Extract the (X, Y) coordinate from the center of the cell holding the provided text.  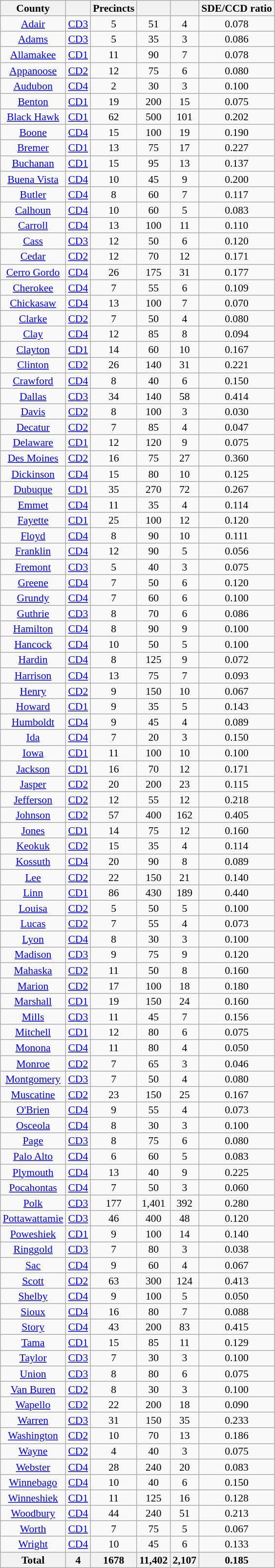
Plymouth (33, 1172)
430 (153, 893)
0.060 (236, 1188)
Butler (33, 195)
Grundy (33, 598)
Fremont (33, 567)
Mitchell (33, 1033)
Cherokee (33, 287)
Dubuque (33, 489)
24 (185, 1001)
Jefferson (33, 800)
Franklin (33, 552)
Cass (33, 241)
Linn (33, 893)
Pottawattamie (33, 1218)
0.177 (236, 272)
Delaware (33, 443)
Osceola (33, 1126)
2,107 (185, 1560)
0.030 (236, 412)
Madison (33, 955)
Muscatine (33, 1095)
0.128 (236, 1498)
0.190 (236, 133)
Davis (33, 412)
Decatur (33, 427)
Allamakee (33, 55)
Jackson (33, 769)
Cedar (33, 257)
Boone (33, 133)
83 (185, 1327)
Keokuk (33, 846)
Worth (33, 1529)
Bremer (33, 148)
34 (113, 396)
95 (153, 163)
Scott (33, 1281)
0.440 (236, 893)
Poweshiek (33, 1234)
0.072 (236, 660)
Des Moines (33, 458)
43 (113, 1327)
0.090 (236, 1405)
Benton (33, 102)
0.156 (236, 1017)
124 (185, 1281)
392 (185, 1203)
Hamilton (33, 629)
28 (113, 1467)
Webster (33, 1467)
County (33, 8)
0.137 (236, 163)
44 (113, 1513)
Wapello (33, 1405)
Emmet (33, 505)
Dickinson (33, 474)
Cerro Gordo (33, 272)
62 (113, 117)
Warren (33, 1420)
O'Brien (33, 1110)
Buchanan (33, 163)
Montgomery (33, 1079)
0.360 (236, 458)
Greene (33, 582)
0.186 (236, 1436)
Monona (33, 1048)
Carroll (33, 225)
Wayne (33, 1451)
72 (185, 489)
0.046 (236, 1063)
0.056 (236, 552)
Shelby (33, 1296)
Lyon (33, 939)
Hancock (33, 644)
Clay (33, 334)
Ida (33, 738)
86 (113, 893)
0.129 (236, 1343)
Dallas (33, 396)
Harrison (33, 676)
101 (185, 117)
57 (113, 815)
0.225 (236, 1172)
65 (153, 1063)
0.227 (236, 148)
Mills (33, 1017)
Ringgold (33, 1250)
0.109 (236, 287)
0.093 (236, 676)
Wright (33, 1545)
0.125 (236, 474)
0.200 (236, 179)
Winnebago (33, 1482)
Sac (33, 1265)
Calhoun (33, 210)
Van Buren (33, 1390)
Louisa (33, 908)
0.047 (236, 427)
300 (153, 1281)
Guthrie (33, 614)
0.405 (236, 815)
0.414 (236, 396)
1678 (113, 1560)
0.143 (236, 707)
Humboldt (33, 722)
48 (185, 1218)
58 (185, 396)
Pocahontas (33, 1188)
120 (153, 443)
0.094 (236, 334)
0.280 (236, 1203)
Henry (33, 691)
Audubon (33, 86)
0.110 (236, 225)
Kossuth (33, 862)
Taylor (33, 1358)
Floyd (33, 536)
Adams (33, 40)
Sioux (33, 1312)
Adair (33, 24)
Palo Alto (33, 1156)
46 (113, 1218)
0.185 (236, 1560)
0.038 (236, 1250)
177 (113, 1203)
Howard (33, 707)
0.180 (236, 986)
0.218 (236, 800)
Marion (33, 986)
Page (33, 1141)
0.070 (236, 303)
Washington (33, 1436)
0.202 (236, 117)
Clarke (33, 319)
Lucas (33, 924)
500 (153, 117)
63 (113, 1281)
Precincts (113, 8)
Buena Vista (33, 179)
Johnson (33, 815)
Tama (33, 1343)
2 (113, 86)
Story (33, 1327)
0.133 (236, 1545)
Jasper (33, 784)
Union (33, 1374)
0.221 (236, 365)
0.413 (236, 1281)
1,401 (153, 1203)
27 (185, 458)
175 (153, 272)
Monroe (33, 1063)
Iowa (33, 753)
Woodbury (33, 1513)
0.117 (236, 195)
Fayette (33, 520)
189 (185, 893)
0.267 (236, 489)
SDE/CCD ratio (236, 8)
11,402 (153, 1560)
Winneshiek (33, 1498)
0.415 (236, 1327)
Lee (33, 877)
Appanoose (33, 70)
0.111 (236, 536)
21 (185, 877)
Black Hawk (33, 117)
Total (33, 1560)
Hardin (33, 660)
0.213 (236, 1513)
Jones (33, 831)
162 (185, 815)
270 (153, 489)
0.115 (236, 784)
Chickasaw (33, 303)
0.088 (236, 1312)
Mahaska (33, 971)
Clinton (33, 365)
Marshall (33, 1001)
Clayton (33, 350)
0.233 (236, 1420)
Crawford (33, 381)
Polk (33, 1203)
